Pinpoint the cell where the given text exists, returning its (x, y) midpoint coordinate. 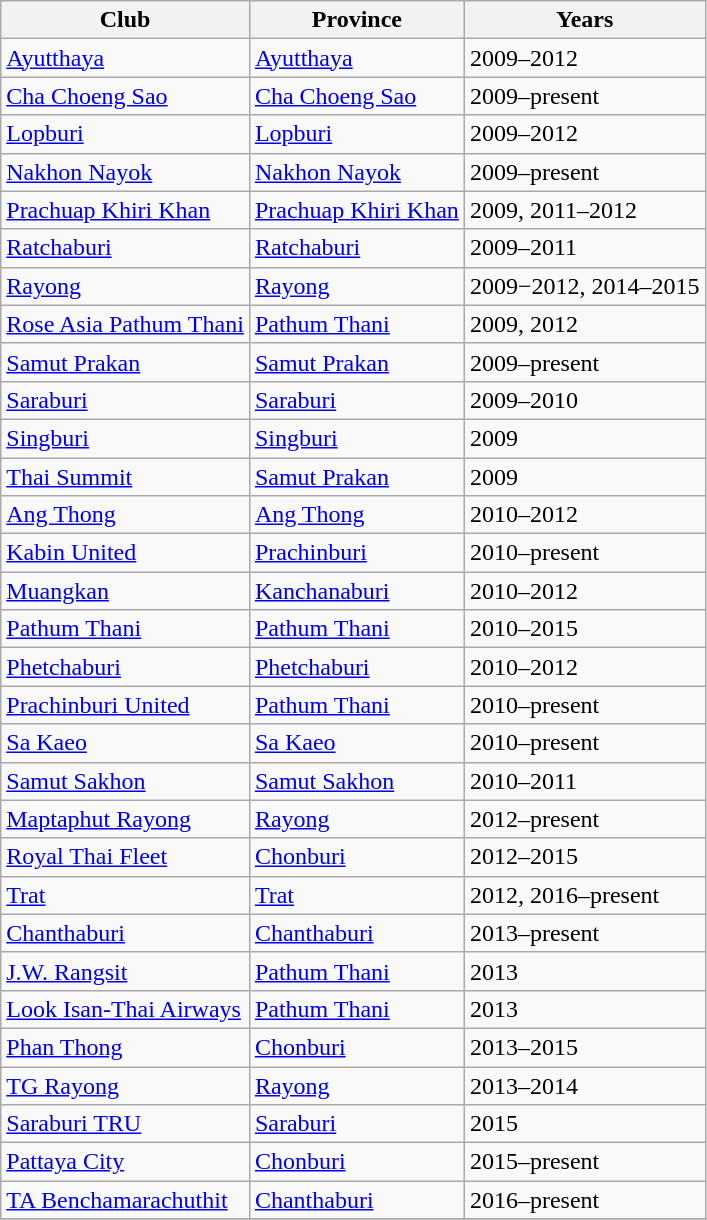
Kanchanaburi (356, 591)
2015 (584, 1124)
Club (126, 20)
Pattaya City (126, 1162)
Prachinburi (356, 553)
2013–present (584, 933)
2015–present (584, 1162)
2009, 2011–2012 (584, 210)
J.W. Rangsit (126, 971)
Maptaphut Rayong (126, 819)
Years (584, 20)
Look Isan-Thai Airways (126, 1009)
Phan Thong (126, 1047)
2013–2015 (584, 1047)
2009–2011 (584, 248)
2013–2014 (584, 1085)
2009, 2012 (584, 324)
Kabin United (126, 553)
2009−2012, 2014–2015 (584, 286)
2016–present (584, 1200)
Muangkan (126, 591)
Province (356, 20)
2012–present (584, 819)
Thai Summit (126, 477)
2012–2015 (584, 857)
TA Benchamarachuthit (126, 1200)
2012, 2016–present (584, 895)
Saraburi TRU (126, 1124)
TG Rayong (126, 1085)
Royal Thai Fleet (126, 857)
2009–2010 (584, 400)
Prachinburi United (126, 705)
2010–2015 (584, 629)
Rose Asia Pathum Thani (126, 324)
2010–2011 (584, 781)
